Output the [x, y] coordinate of the center of the cell containing the given text.  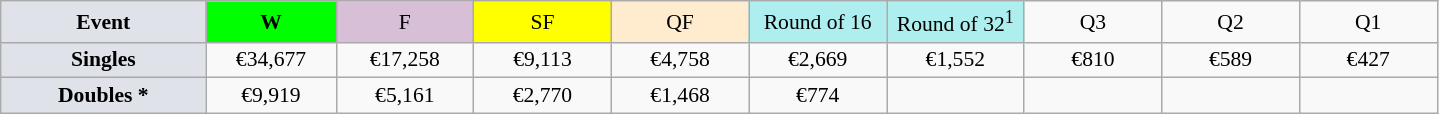
€427 [1368, 60]
Singles [104, 60]
€9,919 [271, 96]
Q3 [1093, 22]
€589 [1231, 60]
€4,758 [680, 60]
€2,669 [818, 60]
Round of 321 [955, 22]
€1,552 [955, 60]
Doubles * [104, 96]
€1,468 [680, 96]
€5,161 [405, 96]
Q1 [1368, 22]
€810 [1093, 60]
€2,770 [543, 96]
SF [543, 22]
€9,113 [543, 60]
€17,258 [405, 60]
W [271, 22]
€34,677 [271, 60]
F [405, 22]
QF [680, 22]
Round of 16 [818, 22]
€774 [818, 96]
Event [104, 22]
Q2 [1231, 22]
